Scan for the cell matching the given text and deliver its [x, y] coordinate at center. 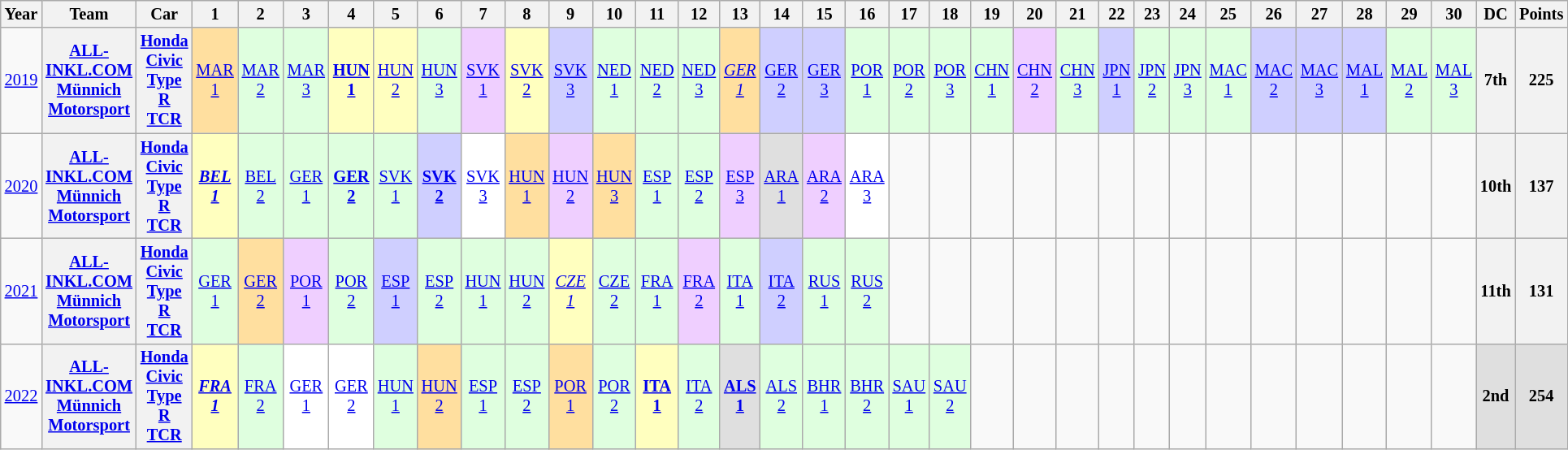
5 [396, 14]
27 [1319, 14]
7 [483, 14]
Car [164, 14]
BHR2 [868, 396]
MAR1 [215, 80]
MAR2 [261, 80]
21 [1077, 14]
7th [1496, 80]
ALS1 [739, 396]
2021 [21, 291]
MAR3 [306, 80]
NED1 [614, 80]
12 [699, 14]
24 [1188, 14]
13 [739, 14]
2019 [21, 80]
20 [1035, 14]
CHN1 [991, 80]
MAL2 [1409, 80]
131 [1541, 291]
29 [1409, 14]
22 [1117, 14]
6 [440, 14]
28 [1365, 14]
RUS1 [824, 291]
14 [782, 14]
2020 [21, 186]
MAC1 [1228, 80]
MAL3 [1454, 80]
ARA1 [782, 186]
BHR1 [824, 396]
SAU1 [909, 396]
Year [21, 14]
GER3 [824, 80]
17 [909, 14]
ALS2 [782, 396]
ESP3 [739, 186]
Points [1541, 14]
RUS2 [868, 291]
NED2 [657, 80]
ARA2 [824, 186]
254 [1541, 396]
POR3 [950, 80]
JPN3 [1188, 80]
10 [614, 14]
4 [351, 14]
16 [868, 14]
15 [824, 14]
225 [1541, 80]
11 [657, 14]
25 [1228, 14]
26 [1274, 14]
MAC3 [1319, 80]
CHN2 [1035, 80]
9 [570, 14]
10th [1496, 186]
MAL1 [1365, 80]
JPN2 [1152, 80]
CHN3 [1077, 80]
BEL1 [215, 186]
MAC2 [1274, 80]
30 [1454, 14]
NED3 [699, 80]
3 [306, 14]
JPN1 [1117, 80]
2022 [21, 396]
2 [261, 14]
1 [215, 14]
CZE1 [570, 291]
BEL2 [261, 186]
SAU2 [950, 396]
ARA3 [868, 186]
18 [950, 14]
137 [1541, 186]
DC [1496, 14]
Team [89, 14]
8 [526, 14]
2nd [1496, 396]
19 [991, 14]
CZE2 [614, 291]
11th [1496, 291]
23 [1152, 14]
